Search for the cell housing the specified text and yield its [X, Y] center coordinate. 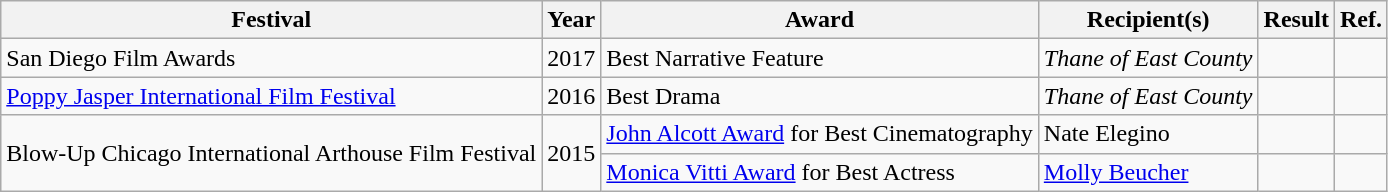
Best Narrative Feature [820, 58]
Ref. [1360, 20]
Nate Elegino [1148, 134]
Year [572, 20]
Recipient(s) [1148, 20]
Best Drama [820, 96]
Festival [272, 20]
Result [1296, 20]
2015 [572, 153]
John Alcott Award for Best Cinematography [820, 134]
Poppy Jasper International Film Festival [272, 96]
2016 [572, 96]
Blow-Up Chicago International Arthouse Film Festival [272, 153]
Monica Vitti Award for Best Actress [820, 172]
Award [820, 20]
2017 [572, 58]
San Diego Film Awards [272, 58]
Molly Beucher [1148, 172]
